Return (x, y) of the center of cell containing provided text 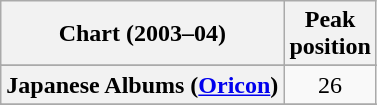
Japanese Albums (Oricon) (142, 85)
26 (330, 85)
Peakposition (330, 34)
Chart (2003–04) (142, 34)
